From the cell containing the given text, extract its center point as [x, y] coordinate. 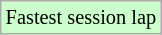
Fastest session lap [81, 17]
